Pinpoint the cell where the given text exists, returning its (X, Y) midpoint coordinate. 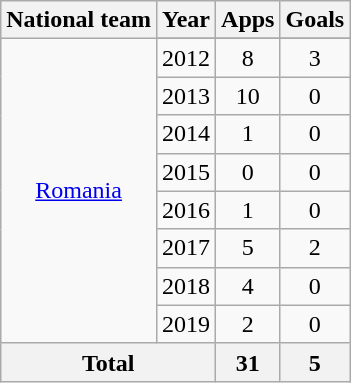
Total (108, 362)
2018 (186, 286)
4 (248, 286)
2019 (186, 324)
2012 (186, 58)
2017 (186, 248)
3 (315, 58)
Year (186, 20)
2015 (186, 172)
10 (248, 96)
Goals (315, 20)
Apps (248, 20)
8 (248, 58)
31 (248, 362)
National team (79, 20)
2016 (186, 210)
Romania (79, 191)
2013 (186, 96)
2014 (186, 134)
